Return [X, Y] of the center of cell containing provided text 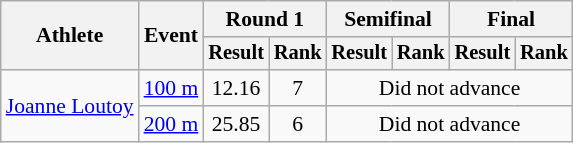
Joanne Loutoy [70, 106]
12.16 [236, 88]
Event [172, 36]
Round 1 [264, 19]
Semifinal [388, 19]
Athlete [70, 36]
Final [512, 19]
200 m [172, 124]
7 [298, 88]
6 [298, 124]
100 m [172, 88]
25.85 [236, 124]
